Scan for the cell matching the given text and deliver its [x, y] coordinate at center. 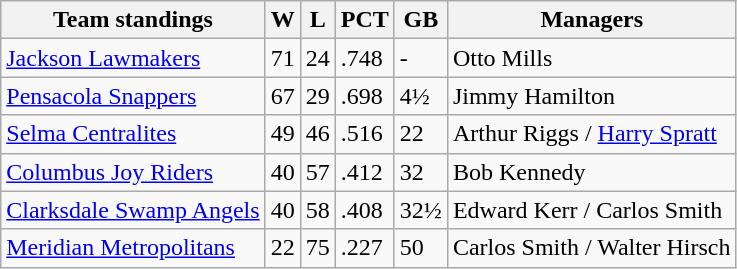
.516 [364, 134]
Jimmy Hamilton [592, 96]
GB [420, 20]
50 [420, 248]
Selma Centralites [133, 134]
29 [318, 96]
46 [318, 134]
PCT [364, 20]
Meridian Metropolitans [133, 248]
.412 [364, 172]
Arthur Riggs / Harry Spratt [592, 134]
- [420, 58]
49 [282, 134]
W [282, 20]
Edward Kerr / Carlos Smith [592, 210]
Carlos Smith / Walter Hirsch [592, 248]
57 [318, 172]
24 [318, 58]
32½ [420, 210]
4½ [420, 96]
Pensacola Snappers [133, 96]
Columbus Joy Riders [133, 172]
Managers [592, 20]
Jackson Lawmakers [133, 58]
.748 [364, 58]
.698 [364, 96]
Bob Kennedy [592, 172]
Clarksdale Swamp Angels [133, 210]
32 [420, 172]
L [318, 20]
.227 [364, 248]
75 [318, 248]
71 [282, 58]
Otto Mills [592, 58]
.408 [364, 210]
67 [282, 96]
58 [318, 210]
Team standings [133, 20]
